For the text-containing cell, return its midpoint in (x, y) coordinate format. 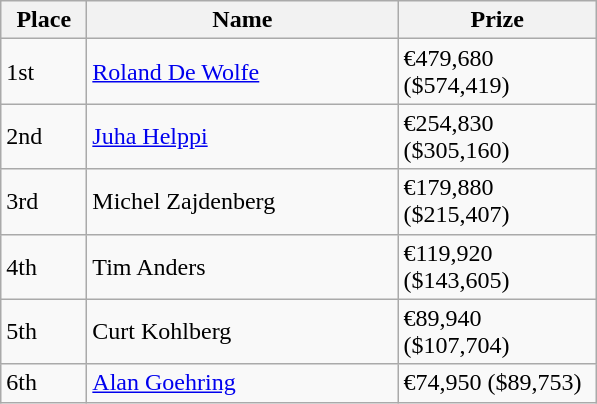
Tim Anders (242, 266)
Michel Zajdenberg (242, 202)
€479,680 ($574,419) (498, 72)
Roland De Wolfe (242, 72)
5th (44, 332)
2nd (44, 136)
€89,940 ($107,704) (498, 332)
€119,920 ($143,605) (498, 266)
Curt Kohlberg (242, 332)
Juha Helppi (242, 136)
Prize (498, 20)
6th (44, 383)
Place (44, 20)
4th (44, 266)
€74,950 ($89,753) (498, 383)
Alan Goehring (242, 383)
3rd (44, 202)
1st (44, 72)
Name (242, 20)
€254,830 ($305,160) (498, 136)
€179,880 ($215,407) (498, 202)
